Output the [X, Y] coordinate of the center of the cell containing the given text.  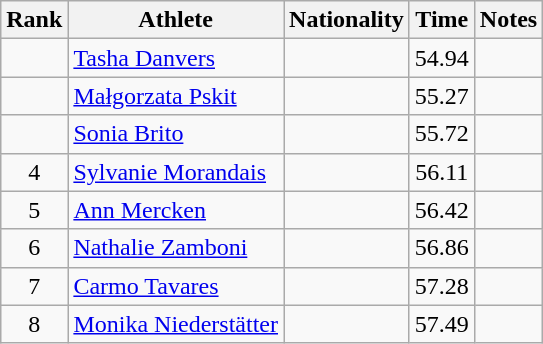
4 [34, 172]
55.27 [442, 96]
56.11 [442, 172]
Notes [508, 20]
56.42 [442, 210]
Rank [34, 20]
57.49 [442, 324]
Time [442, 20]
56.86 [442, 248]
Sylvanie Morandais [176, 172]
54.94 [442, 58]
Ann Mercken [176, 210]
Nathalie Zamboni [176, 248]
6 [34, 248]
7 [34, 286]
Nationality [347, 20]
Małgorzata Pskit [176, 96]
5 [34, 210]
Monika Niederstätter [176, 324]
57.28 [442, 286]
55.72 [442, 134]
Athlete [176, 20]
8 [34, 324]
Tasha Danvers [176, 58]
Sonia Brito [176, 134]
Carmo Tavares [176, 286]
